Provide the (X, Y) coordinate of the cell's center where the given text is located.  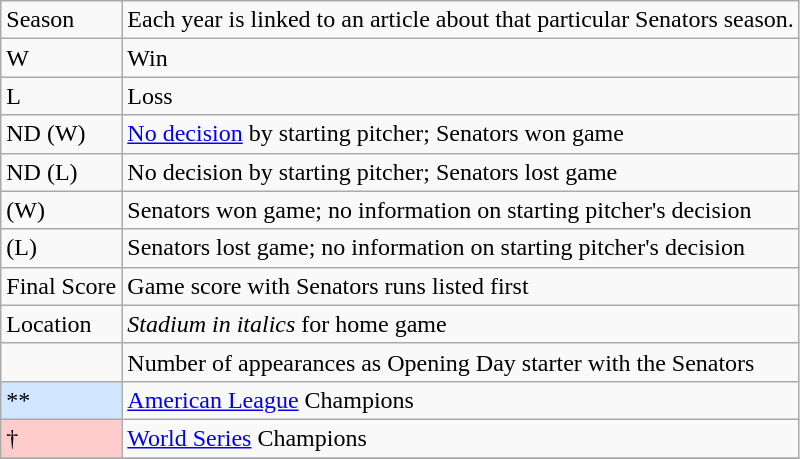
Loss (460, 96)
World Series Champions (460, 438)
W (62, 58)
(L) (62, 248)
American League Champions (460, 400)
(W) (62, 210)
ND (L) (62, 172)
Game score with Senators runs listed first (460, 286)
No decision by starting pitcher; Senators won game (460, 134)
Location (62, 324)
Final Score (62, 286)
No decision by starting pitcher; Senators lost game (460, 172)
ND (W) (62, 134)
Senators lost game; no information on starting pitcher's decision (460, 248)
Win (460, 58)
Number of appearances as Opening Day starter with the Senators (460, 362)
Season (62, 20)
L (62, 96)
** (62, 400)
Each year is linked to an article about that particular Senators season. (460, 20)
Stadium in italics for home game (460, 324)
Senators won game; no information on starting pitcher's decision (460, 210)
† (62, 438)
